For the text-containing cell, return its midpoint in (X, Y) coordinate format. 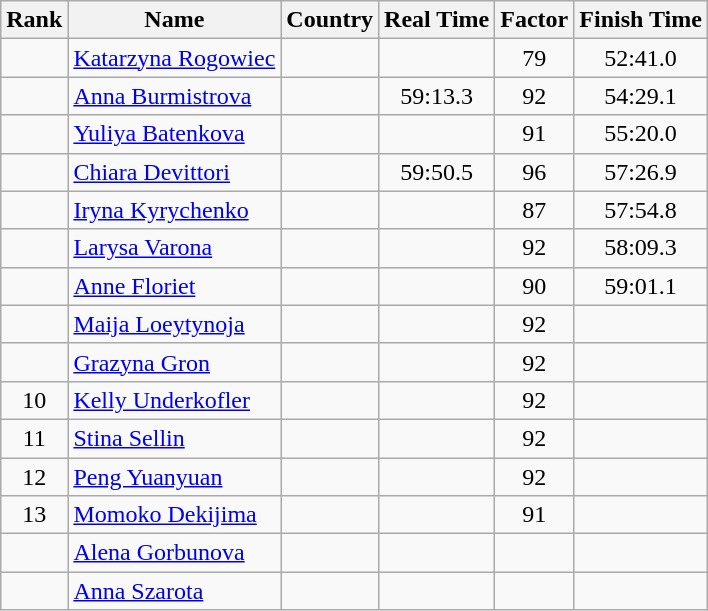
Rank (34, 20)
55:20.0 (641, 134)
Factor (534, 20)
Country (330, 20)
Katarzyna Rogowiec (174, 58)
Peng Yuanyuan (174, 477)
90 (534, 286)
52:41.0 (641, 58)
Real Time (437, 20)
Kelly Underkofler (174, 400)
Name (174, 20)
Anna Szarota (174, 591)
Yuliya Batenkova (174, 134)
Momoko Dekijima (174, 515)
Finish Time (641, 20)
Maija Loeytynoja (174, 324)
Grazyna Gron (174, 362)
Anna Burmistrova (174, 96)
54:29.1 (641, 96)
79 (534, 58)
87 (534, 210)
58:09.3 (641, 248)
Alena Gorbunova (174, 553)
59:13.3 (437, 96)
57:26.9 (641, 172)
13 (34, 515)
57:54.8 (641, 210)
59:50.5 (437, 172)
59:01.1 (641, 286)
Stina Sellin (174, 438)
11 (34, 438)
Larysa Varona (174, 248)
Anne Floriet (174, 286)
10 (34, 400)
Chiara Devittori (174, 172)
12 (34, 477)
Iryna Kyrychenko (174, 210)
96 (534, 172)
